Return the [x, y] coordinate for the center point of the cell that contains the specified text.  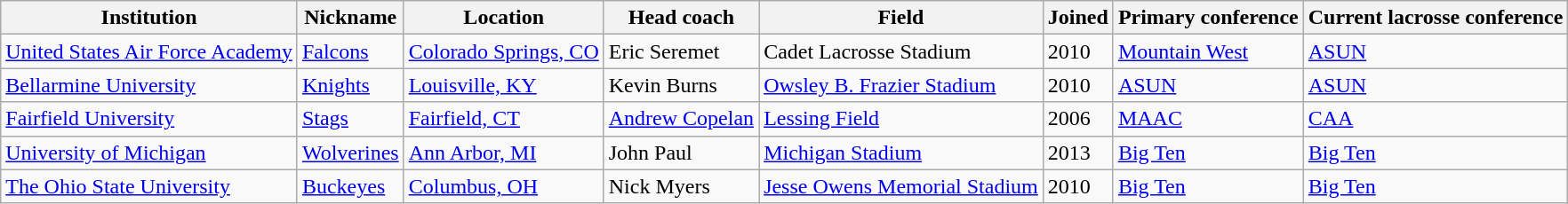
Falcons [350, 51]
Mountain West [1208, 51]
Field [901, 18]
Primary conference [1208, 18]
Jesse Owens Memorial Stadium [901, 186]
Knights [350, 85]
Kevin Burns [681, 85]
The Ohio State University [149, 186]
Eric Seremet [681, 51]
Columbus, OH [503, 186]
United States Air Force Academy [149, 51]
Institution [149, 18]
Head coach [681, 18]
Owsley B. Frazier Stadium [901, 85]
Bellarmine University [149, 85]
Ann Arbor, MI [503, 153]
CAA [1436, 119]
Fairfield, CT [503, 119]
Buckeyes [350, 186]
Stags [350, 119]
John Paul [681, 153]
Nickname [350, 18]
2006 [1077, 119]
2013 [1077, 153]
Nick Myers [681, 186]
Joined [1077, 18]
Louisville, KY [503, 85]
Andrew Copelan [681, 119]
Current lacrosse conference [1436, 18]
Michigan Stadium [901, 153]
MAAC [1208, 119]
University of Michigan [149, 153]
Cadet Lacrosse Stadium [901, 51]
Wolverines [350, 153]
Fairfield University [149, 119]
Colorado Springs, CO [503, 51]
Location [503, 18]
Lessing Field [901, 119]
